Locate the cell with the specified text and output its [x, y] center coordinate. 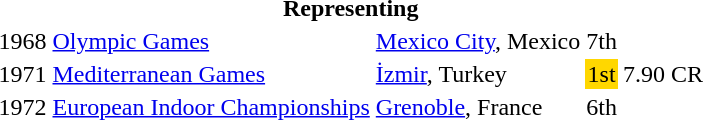
Mediterranean Games [211, 74]
Olympic Games [211, 41]
7th [602, 41]
İzmir, Turkey [478, 74]
1st [602, 74]
Mexico City, Mexico [478, 41]
